Extract the [x, y] coordinate from the center of the cell holding the provided text.  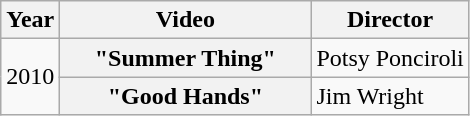
Potsy Ponciroli [390, 58]
"Summer Thing" [186, 58]
2010 [30, 77]
Jim Wright [390, 96]
Video [186, 20]
Director [390, 20]
Year [30, 20]
"Good Hands" [186, 96]
